Detect which cell encompasses the target text, then output its (X, Y) center coordinate. 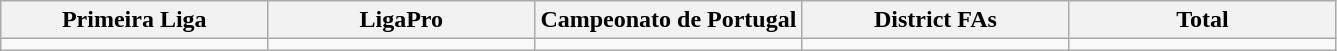
District FAs (936, 20)
LigaPro (402, 20)
Primeira Liga (134, 20)
Total (1202, 20)
Campeonato de Portugal (668, 20)
